Scan for the cell matching the given text and deliver its [X, Y] coordinate at center. 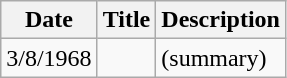
Description [221, 20]
(summary) [221, 58]
Date [49, 20]
Title [126, 20]
3/8/1968 [49, 58]
